Extract the (X, Y) coordinate from the center of the cell holding the provided text.  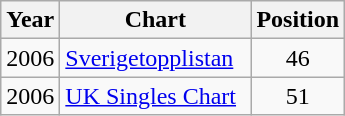
UK Singles Chart (156, 96)
Chart (156, 20)
Year (30, 20)
Position (298, 20)
46 (298, 58)
Sverigetopplistan (156, 58)
51 (298, 96)
